Extract the [x, y] coordinate from the center of the cell holding the provided text.  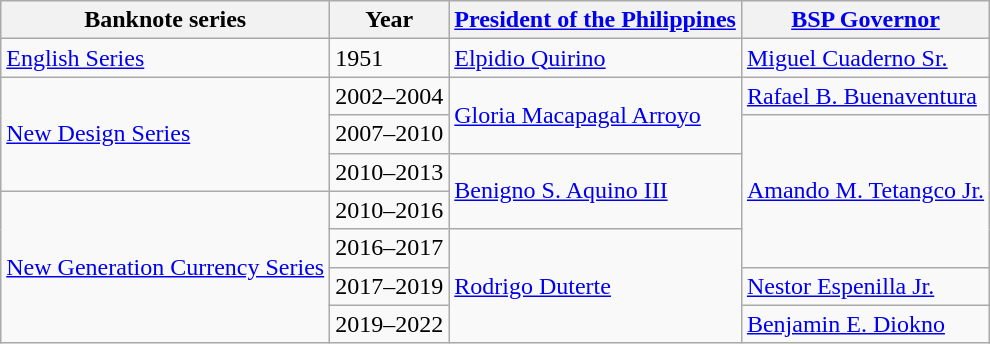
Benjamin E. Diokno [865, 324]
Miguel Cuaderno Sr. [865, 58]
2010–2013 [390, 172]
English Series [166, 58]
2010–2016 [390, 210]
New Design Series [166, 134]
2019–2022 [390, 324]
BSP Governor [865, 20]
Nestor Espenilla Jr. [865, 286]
2017–2019 [390, 286]
Rafael B. Buenaventura [865, 96]
Elpidio Quirino [596, 58]
Rodrigo Duterte [596, 286]
President of the Philippines [596, 20]
2002–2004 [390, 96]
Banknote series [166, 20]
2007–2010 [390, 134]
New Generation Currency Series [166, 267]
2016–2017 [390, 248]
Amando M. Tetangco Jr. [865, 191]
Gloria Macapagal Arroyo [596, 115]
Year [390, 20]
Benigno S. Aquino III [596, 191]
1951 [390, 58]
